Scan for the cell matching the given text and deliver its [X, Y] coordinate at center. 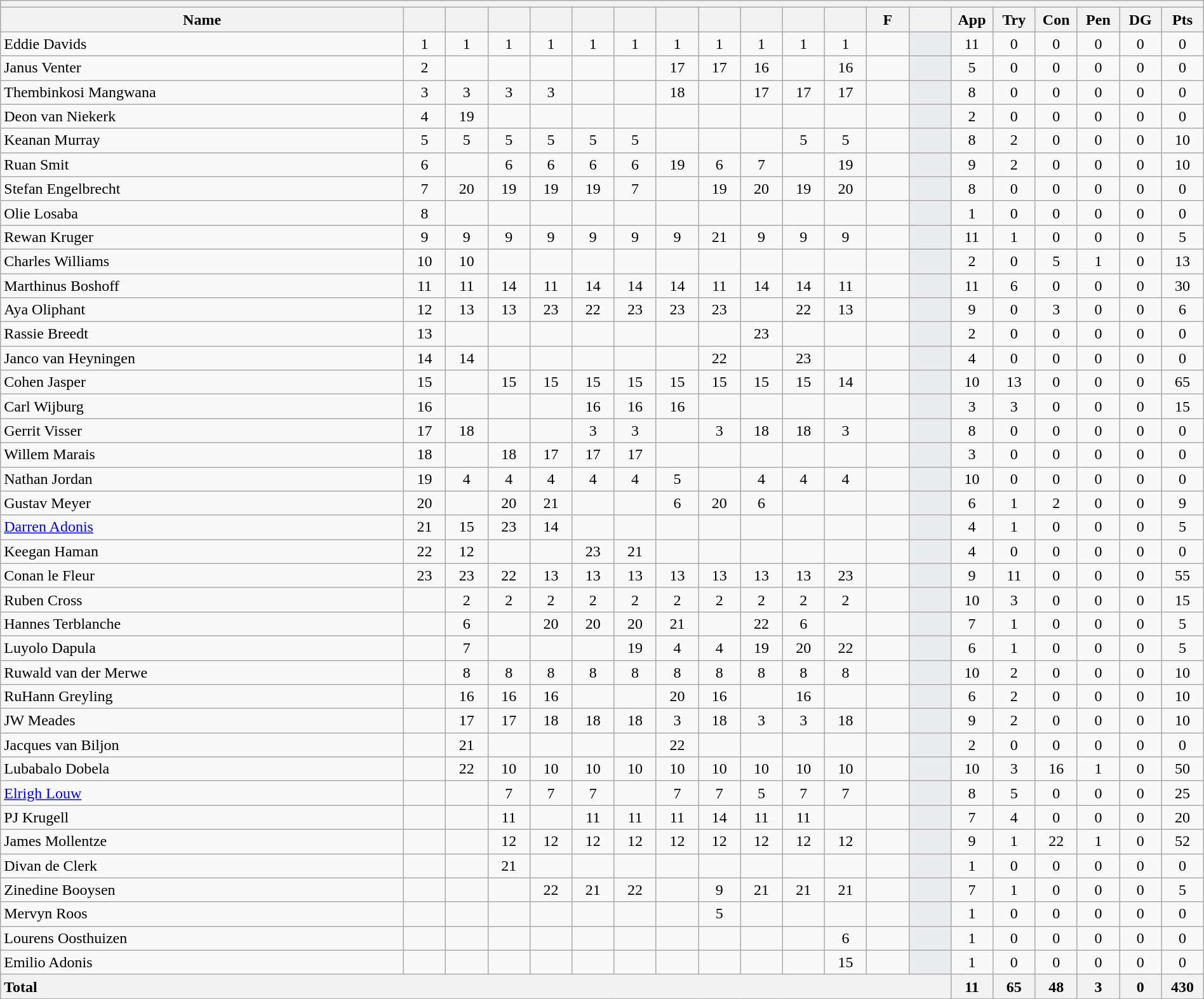
JW Meades [202, 721]
55 [1182, 575]
Nathan Jordan [202, 479]
Total [476, 986]
Darren Adonis [202, 527]
PJ Krugell [202, 817]
Aya Oliphant [202, 310]
Lourens Oosthuizen [202, 938]
Janco van Heyningen [202, 358]
Charles Williams [202, 261]
50 [1182, 769]
James Mollentze [202, 841]
Willem Marais [202, 455]
Carl Wijburg [202, 406]
Eddie Davids [202, 44]
Emilio Adonis [202, 962]
Thembinkosi Mangwana [202, 92]
48 [1056, 986]
Mervyn Roos [202, 914]
Zinedine Booysen [202, 890]
Rewan Kruger [202, 237]
Lubabalo Dobela [202, 769]
Pts [1182, 20]
Name [202, 20]
Gustav Meyer [202, 503]
Pen [1098, 20]
30 [1182, 285]
Ruwald van der Merwe [202, 673]
52 [1182, 841]
Olie Losaba [202, 213]
Jacques van Biljon [202, 745]
Luyolo Dapula [202, 648]
Try [1014, 20]
Con [1056, 20]
Gerrit Visser [202, 431]
Stefan Engelbrecht [202, 189]
Conan le Fleur [202, 575]
Ruan Smit [202, 164]
430 [1182, 986]
DG [1140, 20]
Keanan Murray [202, 140]
25 [1182, 793]
Ruben Cross [202, 600]
Marthinus Boshoff [202, 285]
Rassie Breedt [202, 334]
Keegan Haman [202, 551]
Elrigh Louw [202, 793]
Cohen Jasper [202, 382]
Deon van Niekerk [202, 116]
Divan de Clerk [202, 866]
F [888, 20]
Janus Venter [202, 68]
Hannes Terblanche [202, 624]
App [972, 20]
RuHann Greyling [202, 697]
